From the cell containing the given text, extract its center point as [X, Y] coordinate. 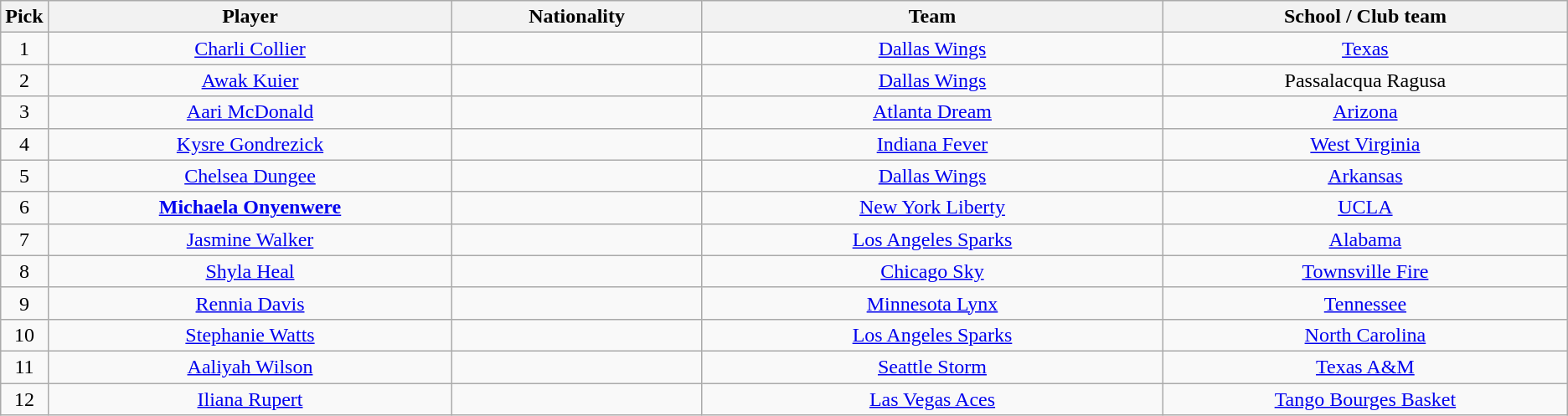
Player [250, 17]
New York Liberty [931, 208]
Michaela Onyenwere [250, 208]
Aaliyah Wilson [250, 367]
Awak Kuier [250, 80]
Chelsea Dungee [250, 176]
Stephanie Watts [250, 335]
12 [24, 399]
Pick [24, 17]
Chicago Sky [931, 271]
Charli Collier [250, 49]
10 [24, 335]
Nationality [577, 17]
Team [931, 17]
Kysre Gondrezick [250, 144]
4 [24, 144]
8 [24, 271]
Alabama [1365, 239]
Arizona [1365, 112]
Texas [1365, 49]
Minnesota Lynx [931, 303]
Townsville Fire [1365, 271]
Las Vegas Aces [931, 399]
Atlanta Dream [931, 112]
UCLA [1365, 208]
7 [24, 239]
1 [24, 49]
11 [24, 367]
Rennia Davis [250, 303]
Seattle Storm [931, 367]
School / Club team [1365, 17]
6 [24, 208]
Aari McDonald [250, 112]
Jasmine Walker [250, 239]
North Carolina [1365, 335]
Arkansas [1365, 176]
Tango Bourges Basket [1365, 399]
Texas A&M [1365, 367]
Passalacqua Ragusa [1365, 80]
5 [24, 176]
Shyla Heal [250, 271]
9 [24, 303]
Tennessee [1365, 303]
West Virginia [1365, 144]
Indiana Fever [931, 144]
Iliana Rupert [250, 399]
2 [24, 80]
3 [24, 112]
